Identify which cell holds the provided text, then report its (X, Y) central coordinate. 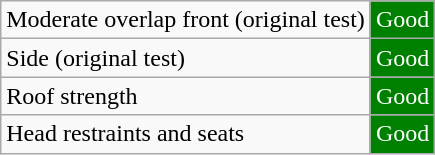
Head restraints and seats (186, 134)
Side (original test) (186, 58)
Moderate overlap front (original test) (186, 20)
Roof strength (186, 96)
